From the cell containing the given text, extract its center point as [x, y] coordinate. 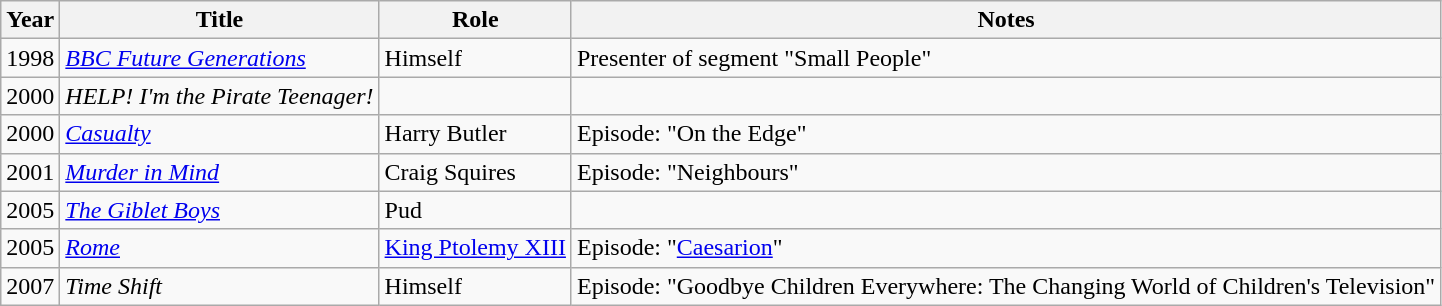
Murder in Mind [220, 172]
Episode: "On the Edge" [1006, 134]
Episode: "Neighbours" [1006, 172]
Time Shift [220, 286]
Rome [220, 248]
King Ptolemy XIII [475, 248]
Year [30, 20]
2001 [30, 172]
Pud [475, 210]
2007 [30, 286]
Harry Butler [475, 134]
Presenter of segment "Small People" [1006, 58]
Craig Squires [475, 172]
1998 [30, 58]
Episode: "Caesarion" [1006, 248]
BBC Future Generations [220, 58]
Casualty [220, 134]
Episode: "Goodbye Children Everywhere: The Changing World of Children's Television" [1006, 286]
Notes [1006, 20]
Role [475, 20]
Title [220, 20]
HELP! I'm the Pirate Teenager! [220, 96]
The Giblet Boys [220, 210]
